Find where the given text appears and provide that cell's center as [X, Y] coordinate. 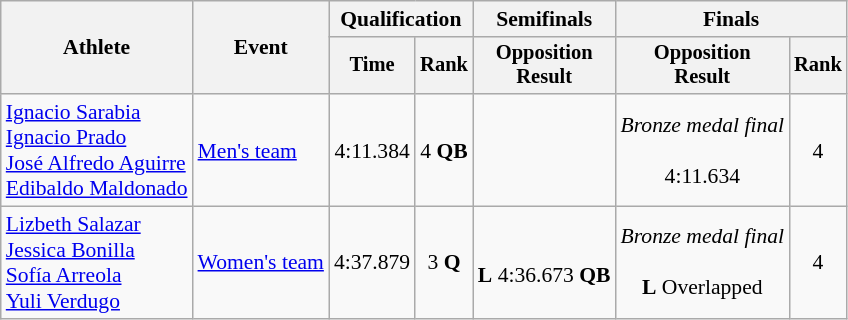
Bronze medal finalL Overlapped [702, 263]
L 4:36.673 QB [544, 263]
Women's team [261, 263]
4:11.384 [372, 150]
Athlete [97, 48]
Semifinals [544, 19]
Event [261, 48]
4:37.879 [372, 263]
Finals [730, 19]
4 QB [444, 150]
Ignacio SarabiaIgnacio PradoJosé Alfredo AguirreEdibaldo Maldonado [97, 150]
Qualification [401, 19]
Men's team [261, 150]
Time [372, 66]
Bronze medal final4:11.634 [702, 150]
Lizbeth SalazarJessica BonillaSofía ArreolaYuli Verdugo [97, 263]
3 Q [444, 263]
